For the text-containing cell, return its midpoint in (x, y) coordinate format. 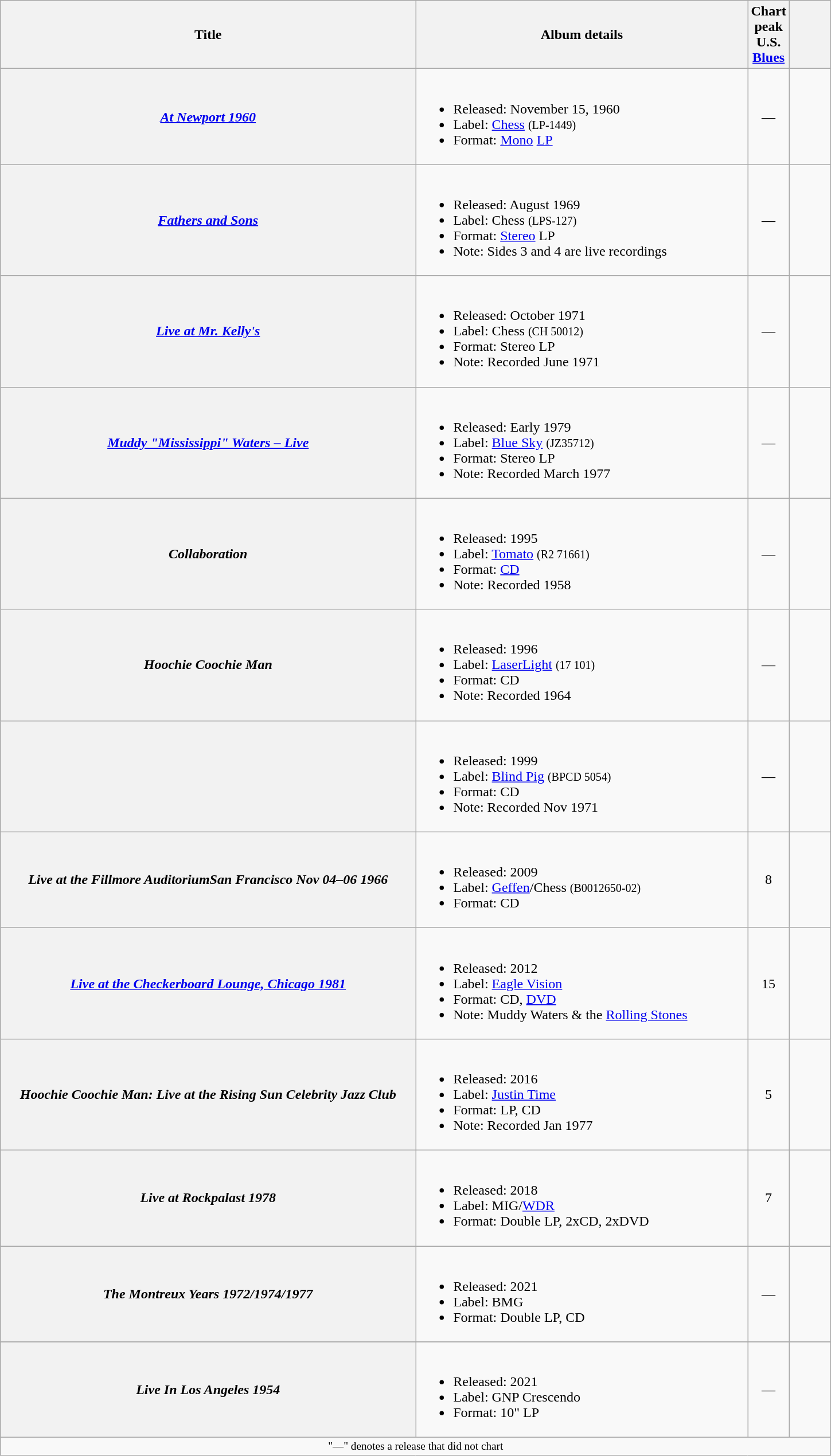
Released: October 1971Label: Chess (CH 50012)Format: Stereo LPNote: Recorded June 1971 (582, 331)
8 (768, 879)
Hoochie Coochie Man (208, 665)
At Newport 1960 (208, 117)
Released: 1999Label: Blind Pig (BPCD 5054)Format: CDNote: Recorded Nov 1971 (582, 776)
Live at the Checkerboard Lounge, Chicago 1981 (208, 983)
5 (768, 1094)
Released: 2012Label: Eagle VisionFormat: CD, DVDNote: Muddy Waters & the Rolling Stones (582, 983)
7 (768, 1198)
Released: Early 1979Label: Blue Sky (JZ35712)Format: Stereo LPNote: Recorded March 1977 (582, 443)
Released: 1995Label: Tomato (R2 71661)Format: CDNote: Recorded 1958 (582, 554)
"—" denotes a release that did not chart (416, 1447)
Released: 2021Label: BMG Format: Double LP, CD (582, 1294)
Fathers and Sons (208, 220)
Chartpeak U.S. Blues (768, 34)
Released: 2009Label: Geffen/Chess (B0012650-02)Format: CD (582, 879)
The Montreux Years 1972/1974/1977 (208, 1294)
Hoochie Coochie Man: Live at the Rising Sun Celebrity Jazz Club (208, 1094)
Muddy "Mississippi" Waters – Live (208, 443)
Released: 1996Label: LaserLight (17 101)Format: CDNote: Recorded 1964 (582, 665)
Released: 2021Label: GNP Crescendo Format: 10" LP (582, 1390)
Released: November 15, 1960Label: Chess (LP-1449)Format: Mono LP (582, 117)
Collaboration (208, 554)
Live at the Fillmore AuditoriumSan Francisco Nov 04–06 1966 (208, 879)
Live at Rockpalast 1978 (208, 1198)
Released: 2016Label: Justin Time Format: LP, CDNote: Recorded Jan 1977 (582, 1094)
Live at Mr. Kelly's (208, 331)
Released: 2018Label: MIG/WDR Format: Double LP, 2xCD, 2xDVD (582, 1198)
Album details (582, 34)
Live In Los Angeles 1954 (208, 1390)
15 (768, 983)
Released: August 1969Label: Chess (LPS-127)Format: Stereo LPNote: Sides 3 and 4 are live recordings (582, 220)
Title (208, 34)
